Detect which cell encompasses the target text, then output its (X, Y) center coordinate. 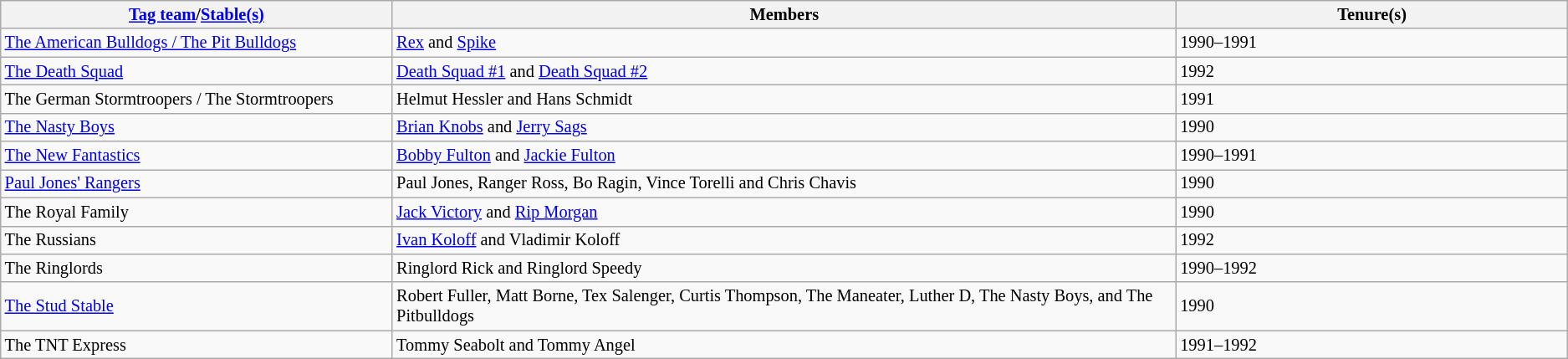
Paul Jones' Rangers (197, 183)
1990–1992 (1371, 268)
Members (784, 14)
The Ringlords (197, 268)
The Royal Family (197, 212)
Ivan Koloff and Vladimir Koloff (784, 240)
Tommy Seabolt and Tommy Angel (784, 345)
The American Bulldogs / The Pit Bulldogs (197, 43)
Robert Fuller, Matt Borne, Tex Salenger, Curtis Thompson, The Maneater, Luther D, The Nasty Boys, and The Pitbulldogs (784, 306)
1991–1992 (1371, 345)
Death Squad #1 and Death Squad #2 (784, 71)
Ringlord Rick and Ringlord Speedy (784, 268)
Bobby Fulton and Jackie Fulton (784, 156)
The Stud Stable (197, 306)
The TNT Express (197, 345)
Brian Knobs and Jerry Sags (784, 127)
The Death Squad (197, 71)
Rex and Spike (784, 43)
Helmut Hessler and Hans Schmidt (784, 99)
The German Stormtroopers / The Stormtroopers (197, 99)
The New Fantastics (197, 156)
The Russians (197, 240)
Paul Jones, Ranger Ross, Bo Ragin, Vince Torelli and Chris Chavis (784, 183)
Tag team/Stable(s) (197, 14)
The Nasty Boys (197, 127)
Jack Victory and Rip Morgan (784, 212)
1991 (1371, 99)
Tenure(s) (1371, 14)
